Locate the cell with the specified text and output its (X, Y) center coordinate. 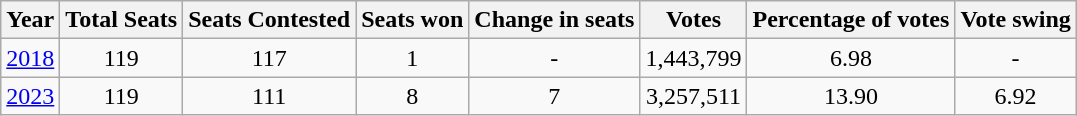
2018 (30, 58)
1,443,799 (694, 58)
7 (554, 96)
13.90 (851, 96)
Total Seats (122, 20)
Seats Contested (270, 20)
117 (270, 58)
Seats won (412, 20)
111 (270, 96)
6.92 (1016, 96)
3,257,511 (694, 96)
1 (412, 58)
Votes (694, 20)
2023 (30, 96)
8 (412, 96)
Percentage of votes (851, 20)
Change in seats (554, 20)
6.98 (851, 58)
Year (30, 20)
Vote swing (1016, 20)
